Extract the [x, y] coordinate from the center of the cell holding the provided text.  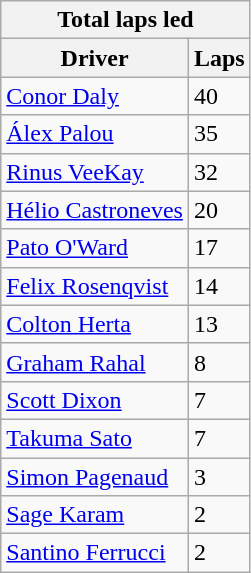
Álex Palou [95, 134]
Felix Rosenqvist [95, 286]
14 [219, 286]
Scott Dixon [95, 400]
Hélio Castroneves [95, 210]
8 [219, 362]
Santino Ferrucci [95, 553]
Pato O'Ward [95, 248]
Simon Pagenaud [95, 477]
32 [219, 172]
Rinus VeeKay [95, 172]
Graham Rahal [95, 362]
Total laps led [126, 20]
35 [219, 134]
Sage Karam [95, 515]
Driver [95, 58]
Laps [219, 58]
Takuma Sato [95, 438]
Colton Herta [95, 324]
Conor Daly [95, 96]
13 [219, 324]
3 [219, 477]
17 [219, 248]
20 [219, 210]
40 [219, 96]
